Return the [X, Y] coordinate for the center point of the cell that contains the specified text.  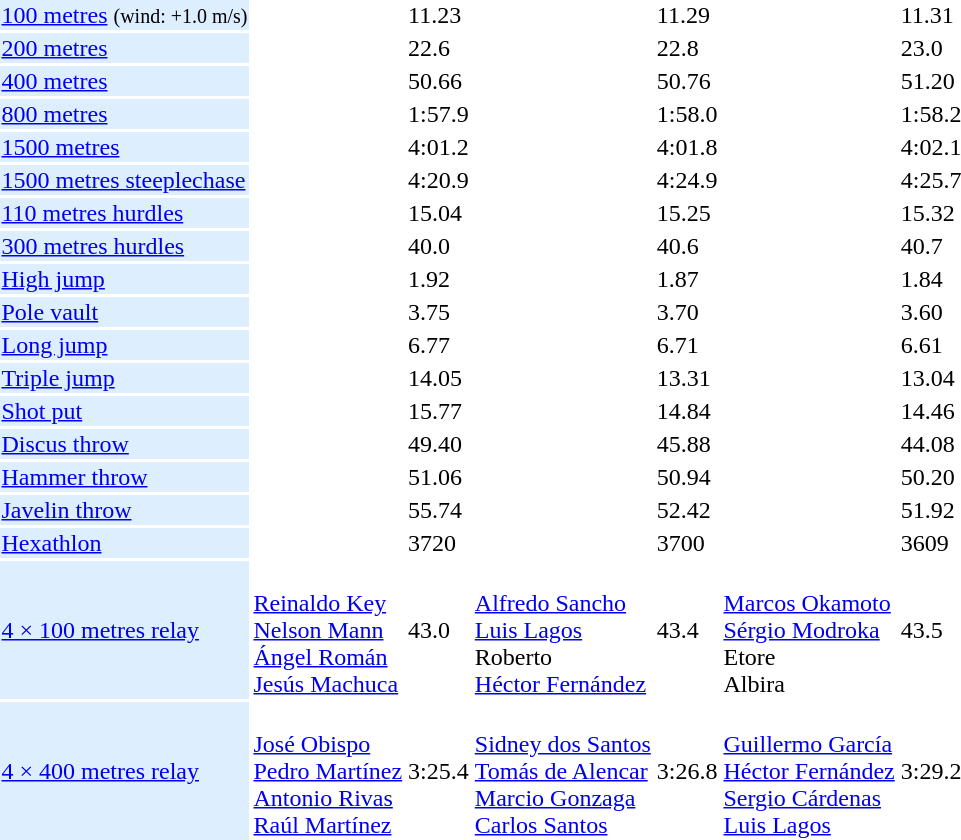
400 metres [124, 81]
14.84 [687, 411]
Marcos Okamoto Sérgio Modroka Etore Albira [809, 630]
José Obispo Pedro Martínez Antonio Rivas Raúl Martínez [328, 771]
3720 [439, 543]
1.87 [687, 279]
Guillermo García Héctor Fernández Sergio Cárdenas Luis Lagos [809, 771]
13.31 [687, 378]
Alfredo Sancho Luis Lagos Roberto Héctor Fernández [562, 630]
3700 [687, 543]
800 metres [124, 114]
1:57.9 [439, 114]
40.6 [687, 246]
4 × 400 metres relay [124, 771]
6.71 [687, 345]
300 metres hurdles [124, 246]
Sidney dos Santos Tomás de Alencar Marcio Gonzaga Carlos Santos [562, 771]
Shot put [124, 411]
1500 metres [124, 147]
45.88 [687, 444]
Reinaldo Key Nelson Mann Ángel Román Jesús Machuca [328, 630]
Hammer throw [124, 477]
15.04 [439, 213]
3:26.8 [687, 771]
50.66 [439, 81]
6.77 [439, 345]
52.42 [687, 510]
Discus throw [124, 444]
3.70 [687, 312]
15.77 [439, 411]
200 metres [124, 48]
11.29 [687, 15]
22.6 [439, 48]
Long jump [124, 345]
50.94 [687, 477]
1:58.0 [687, 114]
4:20.9 [439, 180]
51.06 [439, 477]
Javelin throw [124, 510]
Hexathlon [124, 543]
11.23 [439, 15]
3.75 [439, 312]
1500 metres steeplechase [124, 180]
49.40 [439, 444]
4:24.9 [687, 180]
15.25 [687, 213]
4 × 100 metres relay [124, 630]
50.76 [687, 81]
55.74 [439, 510]
22.8 [687, 48]
1.92 [439, 279]
High jump [124, 279]
110 metres hurdles [124, 213]
4:01.8 [687, 147]
40.0 [439, 246]
Triple jump [124, 378]
14.05 [439, 378]
100 metres (wind: +1.0 m/s) [124, 15]
3:25.4 [439, 771]
43.4 [687, 630]
43.0 [439, 630]
Pole vault [124, 312]
4:01.2 [439, 147]
